Identify which cell holds the provided text, then report its [x, y] central coordinate. 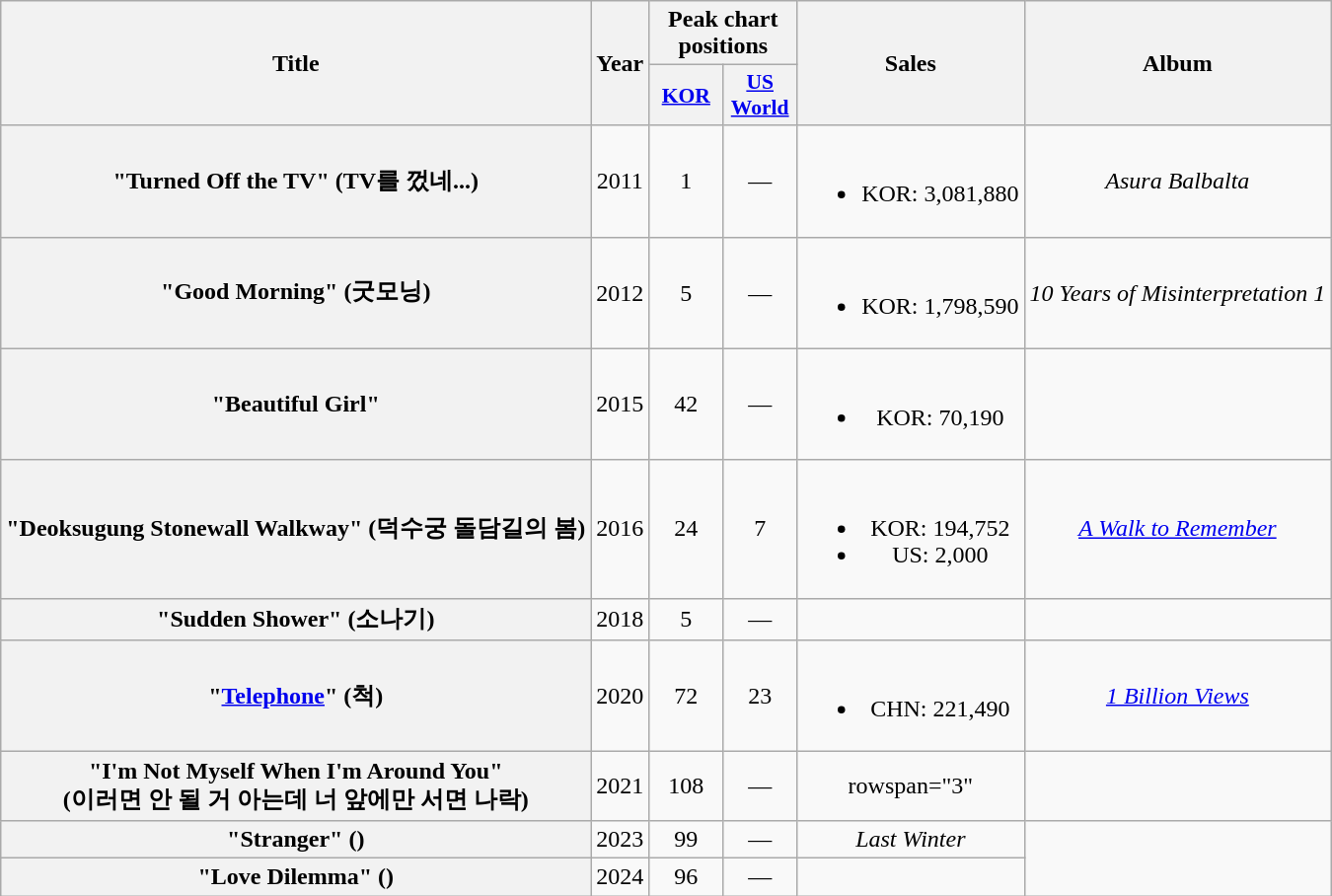
10 Years of Misinterpretation 1 [1178, 292]
2015 [620, 405]
23 [760, 697]
KOR [687, 95]
"Telephone" (척) [296, 697]
1 Billion Views [1178, 697]
"Deoksugung Stonewall Walkway" (덕수궁 돌담길의 봄) [296, 529]
rowspan="3" [911, 786]
KOR: 3,081,880 [911, 182]
Sales [911, 63]
"Good Morning" (굿모닝) [296, 292]
2018 [620, 620]
2024 [620, 876]
2016 [620, 529]
42 [687, 405]
Asura Balbalta [1178, 182]
"Sudden Shower" (소나기) [296, 620]
KOR: 194,752US: 2,000 [911, 529]
Year [620, 63]
KOR: 70,190 [911, 405]
USWorld [760, 95]
A Walk to Remember [1178, 529]
KOR: 1,798,590 [911, 292]
"Beautiful Girl" [296, 405]
2021 [620, 786]
72 [687, 697]
24 [687, 529]
96 [687, 876]
"Love Dilemma" () [296, 876]
108 [687, 786]
Last Winter [911, 839]
1 [687, 182]
2011 [620, 182]
CHN: 221,490 [911, 697]
Peak chart positions [723, 34]
Title [296, 63]
2023 [620, 839]
"Stranger" () [296, 839]
2020 [620, 697]
2012 [620, 292]
99 [687, 839]
"Turned Off the TV" (TV를 껐네...) [296, 182]
Album [1178, 63]
"I'm Not Myself When I'm Around You" (이러면 안 될 거 아는데 너 앞에만 서면 나락) [296, 786]
7 [760, 529]
